Capture the cell that displays the provided text and extract its [x, y] central coordinate. 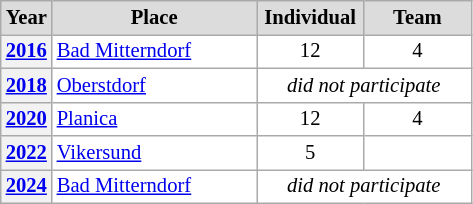
2020 [26, 119]
Team [418, 17]
Planica [154, 119]
Individual [310, 17]
2018 [26, 85]
Vikersund [154, 153]
Year [26, 17]
Place [154, 17]
2024 [26, 186]
Oberstdorf [154, 85]
2022 [26, 153]
5 [310, 153]
2016 [26, 51]
